For the text-containing cell, return its midpoint in [X, Y] coordinate format. 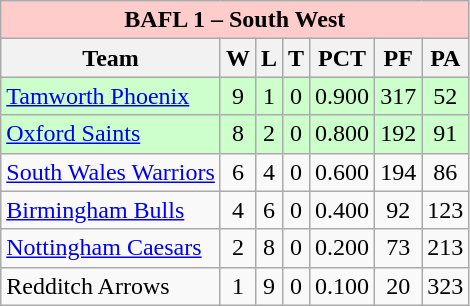
317 [398, 96]
194 [398, 172]
PA [446, 58]
Team [111, 58]
W [238, 58]
0.200 [342, 248]
192 [398, 134]
Birmingham Bulls [111, 210]
73 [398, 248]
91 [446, 134]
0.800 [342, 134]
52 [446, 96]
BAFL 1 – South West [235, 20]
South Wales Warriors [111, 172]
PCT [342, 58]
213 [446, 248]
323 [446, 286]
Tamworth Phoenix [111, 96]
T [296, 58]
Redditch Arrows [111, 286]
92 [398, 210]
0.900 [342, 96]
Nottingham Caesars [111, 248]
20 [398, 286]
0.600 [342, 172]
Oxford Saints [111, 134]
123 [446, 210]
0.400 [342, 210]
PF [398, 58]
86 [446, 172]
0.100 [342, 286]
L [268, 58]
